Determine the (X, Y) coordinate at the center of the cell enclosing the given text.  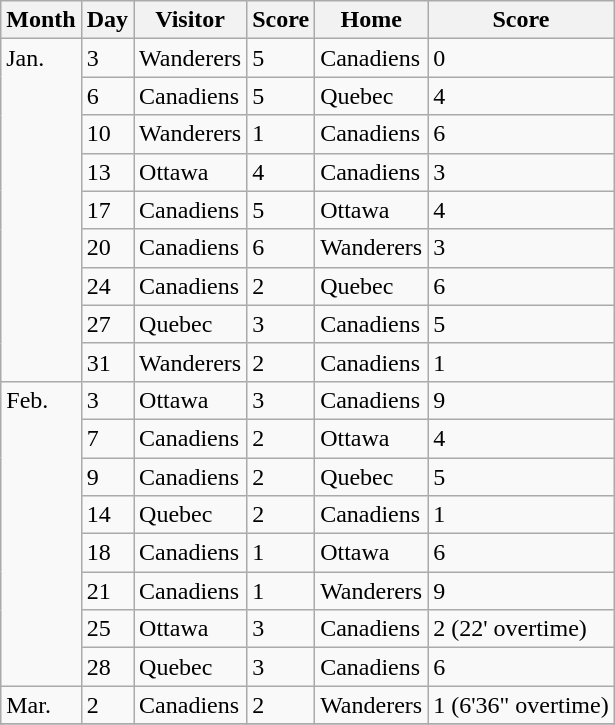
14 (107, 515)
Home (372, 20)
24 (107, 286)
Mar. (41, 705)
10 (107, 134)
13 (107, 172)
Feb. (41, 533)
20 (107, 248)
Day (107, 20)
25 (107, 629)
31 (107, 362)
27 (107, 324)
Jan. (41, 210)
7 (107, 438)
Visitor (190, 20)
17 (107, 210)
0 (521, 58)
28 (107, 667)
18 (107, 553)
21 (107, 591)
Month (41, 20)
1 (6'36" overtime) (521, 705)
2 (22' overtime) (521, 629)
